Provide the [x, y] coordinate of the cell's center where the given text is located.  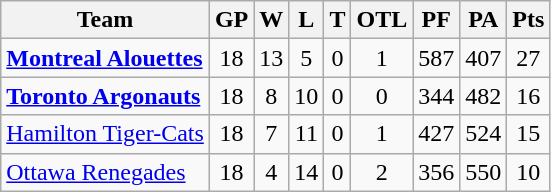
PA [484, 20]
Toronto Argonauts [106, 96]
407 [484, 58]
550 [484, 172]
5 [306, 58]
13 [272, 58]
14 [306, 172]
W [272, 20]
7 [272, 134]
Ottawa Renegades [106, 172]
524 [484, 134]
Pts [528, 20]
L [306, 20]
OTL [382, 20]
Montreal Alouettes [106, 58]
Hamilton Tiger-Cats [106, 134]
T [338, 20]
Team [106, 20]
GP [231, 20]
587 [436, 58]
16 [528, 96]
27 [528, 58]
356 [436, 172]
427 [436, 134]
344 [436, 96]
PF [436, 20]
4 [272, 172]
2 [382, 172]
15 [528, 134]
482 [484, 96]
8 [272, 96]
11 [306, 134]
